Provide the (x, y) coordinate of the cell's center where the given text is located.  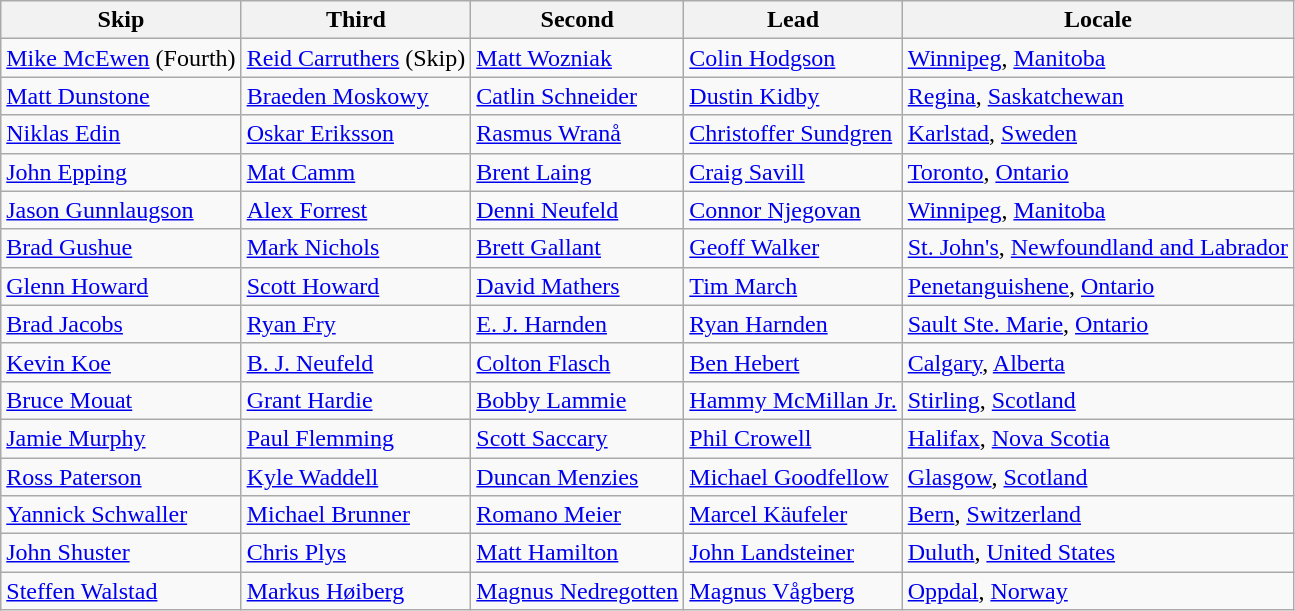
Paul Flemming (356, 438)
Markus Høiberg (356, 591)
Ryan Harnden (793, 324)
Bruce Mouat (121, 400)
Phil Crowell (793, 438)
Yannick Schwaller (121, 515)
Third (356, 20)
Dustin Kidby (793, 96)
Regina, Saskatchewan (1098, 96)
Bern, Switzerland (1098, 515)
St. John's, Newfoundland and Labrador (1098, 248)
Niklas Edin (121, 134)
John Landsteiner (793, 553)
Stirling, Scotland (1098, 400)
Scott Howard (356, 286)
Braeden Moskowy (356, 96)
Glenn Howard (121, 286)
Second (578, 20)
Brett Gallant (578, 248)
Kyle Waddell (356, 477)
Michael Goodfellow (793, 477)
John Shuster (121, 553)
Jason Gunnlaugson (121, 210)
E. J. Harnden (578, 324)
Tim March (793, 286)
Lead (793, 20)
Ross Paterson (121, 477)
Scott Saccary (578, 438)
Marcel Käufeler (793, 515)
Christoffer Sundgren (793, 134)
Matt Dunstone (121, 96)
Toronto, Ontario (1098, 172)
Romano Meier (578, 515)
Sault Ste. Marie, Ontario (1098, 324)
Mark Nichols (356, 248)
Hammy McMillan Jr. (793, 400)
Brad Jacobs (121, 324)
Connor Njegovan (793, 210)
B. J. Neufeld (356, 362)
David Mathers (578, 286)
Matt Wozniak (578, 58)
Alex Forrest (356, 210)
Magnus Nedregotten (578, 591)
Catlin Schneider (578, 96)
Jamie Murphy (121, 438)
Glasgow, Scotland (1098, 477)
Kevin Koe (121, 362)
Grant Hardie (356, 400)
Locale (1098, 20)
Denni Neufeld (578, 210)
John Epping (121, 172)
Chris Plys (356, 553)
Duncan Menzies (578, 477)
Craig Savill (793, 172)
Matt Hamilton (578, 553)
Michael Brunner (356, 515)
Oppdal, Norway (1098, 591)
Mat Camm (356, 172)
Calgary, Alberta (1098, 362)
Bobby Lammie (578, 400)
Ryan Fry (356, 324)
Rasmus Wranå (578, 134)
Colin Hodgson (793, 58)
Magnus Vågberg (793, 591)
Mike McEwen (Fourth) (121, 58)
Brad Gushue (121, 248)
Karlstad, Sweden (1098, 134)
Duluth, United States (1098, 553)
Halifax, Nova Scotia (1098, 438)
Reid Carruthers (Skip) (356, 58)
Oskar Eriksson (356, 134)
Steffen Walstad (121, 591)
Skip (121, 20)
Ben Hebert (793, 362)
Colton Flasch (578, 362)
Brent Laing (578, 172)
Geoff Walker (793, 248)
Penetanguishene, Ontario (1098, 286)
